Output the [X, Y] coordinate of the center of the cell containing the given text.  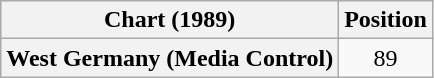
Position [386, 20]
Chart (1989) [170, 20]
West Germany (Media Control) [170, 58]
89 [386, 58]
